Provide the [x, y] coordinate of the cell's center where the given text is located.  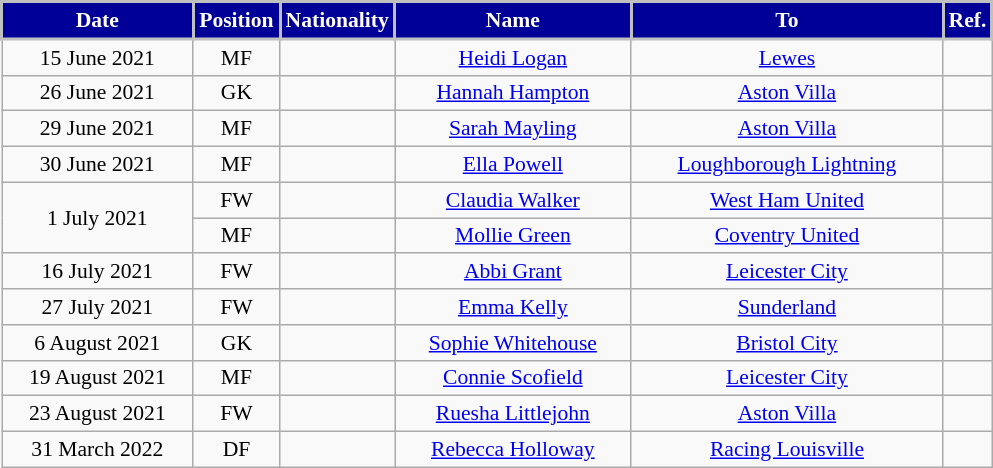
23 August 2021 [98, 414]
30 June 2021 [98, 165]
Loughborough Lightning [787, 165]
Sarah Mayling [514, 129]
Racing Louisville [787, 450]
Bristol City [787, 343]
6 August 2021 [98, 343]
29 June 2021 [98, 129]
1 July 2021 [98, 218]
26 June 2021 [98, 93]
Name [514, 20]
To [787, 20]
Nationality [338, 20]
Date [98, 20]
Hannah Hampton [514, 93]
DF [236, 450]
Connie Scofield [514, 378]
Claudia Walker [514, 200]
Emma Kelly [514, 307]
27 July 2021 [98, 307]
Ref. [968, 20]
Position [236, 20]
31 March 2022 [98, 450]
15 June 2021 [98, 57]
19 August 2021 [98, 378]
16 July 2021 [98, 272]
Heidi Logan [514, 57]
Sunderland [787, 307]
Sophie Whitehouse [514, 343]
Ella Powell [514, 165]
Ruesha Littlejohn [514, 414]
Rebecca Holloway [514, 450]
Lewes [787, 57]
Abbi Grant [514, 272]
Mollie Green [514, 236]
West Ham United [787, 200]
Coventry United [787, 236]
